Return the [x, y] coordinate for the center point of the cell that contains the specified text.  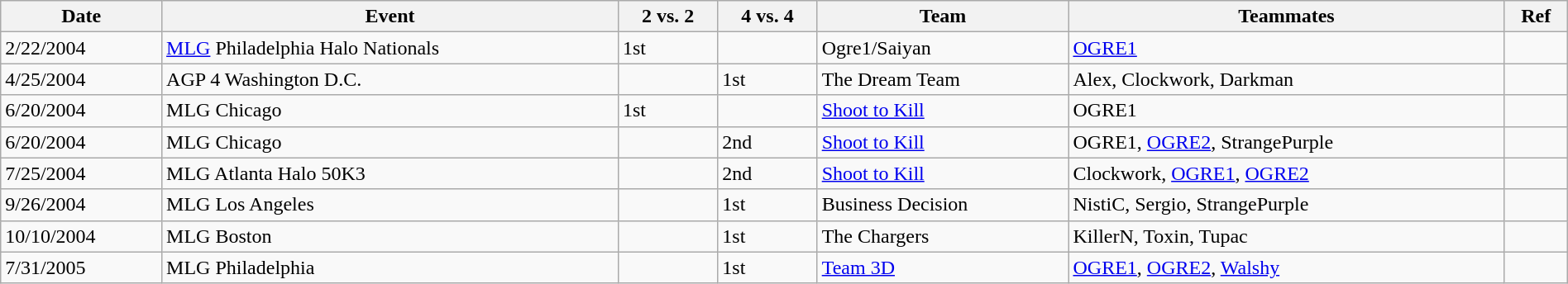
4 vs. 4 [767, 17]
Alex, Clockwork, Darkman [1287, 79]
Ogre1/Saiyan [943, 48]
MLG Philadelphia [390, 267]
4/25/2004 [81, 79]
The Dream Team [943, 79]
Event [390, 17]
OGRE1, OGRE2, Walshy [1287, 267]
Team [943, 17]
10/10/2004 [81, 236]
Business Decision [943, 205]
2/22/2004 [81, 48]
Clockwork, OGRE1, OGRE2 [1287, 173]
KillerN, Toxin, Tupac [1287, 236]
Teammates [1287, 17]
NistiC, Sergio, StrangePurple [1287, 205]
OGRE1, OGRE2, StrangePurple [1287, 142]
MLG Philadelphia Halo Nationals [390, 48]
2 vs. 2 [667, 17]
MLG Boston [390, 236]
Ref [1536, 17]
MLG Atlanta Halo 50K3 [390, 173]
AGP 4 Washington D.C. [390, 79]
MLG Los Angeles [390, 205]
Date [81, 17]
7/25/2004 [81, 173]
The Chargers [943, 236]
9/26/2004 [81, 205]
7/31/2005 [81, 267]
Team 3D [943, 267]
